Determine the (X, Y) coordinate at the center of the cell enclosing the given text.  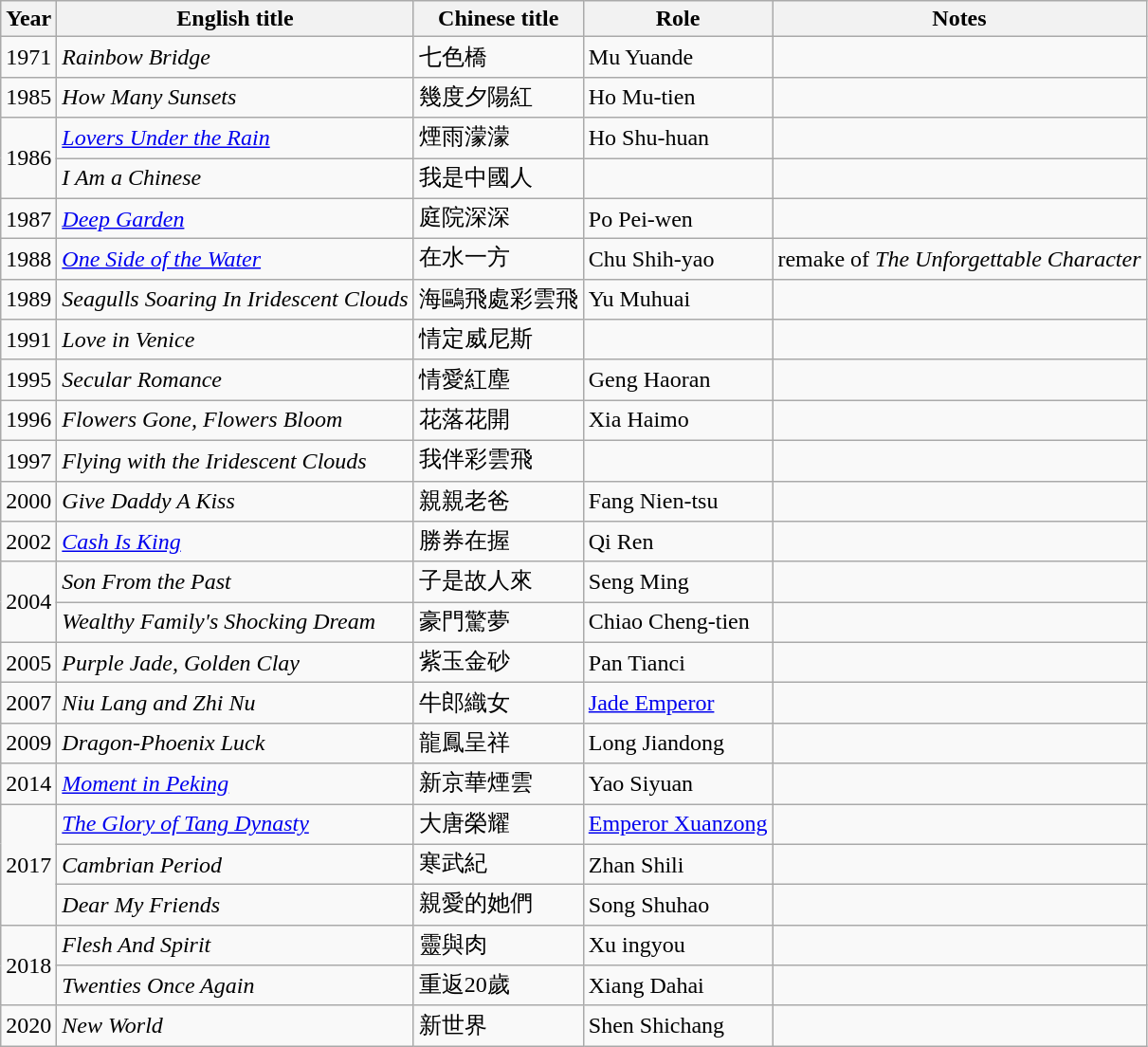
親愛的她們 (499, 905)
Song Shuhao (678, 905)
Jade Emperor (678, 704)
子是故人來 (499, 582)
remake of The Unforgettable Character (959, 260)
寒武紀 (499, 865)
2007 (28, 704)
1989 (28, 300)
Chiao Cheng-tien (678, 622)
Year (28, 19)
Flowers Gone, Flowers Bloom (235, 421)
Chu Shih-yao (678, 260)
The Glory of Tang Dynasty (235, 825)
Lovers Under the Rain (235, 138)
Niu Lang and Zhi Nu (235, 704)
Twenties Once Again (235, 986)
Son From the Past (235, 582)
2002 (28, 542)
2000 (28, 501)
Long Jiandong (678, 744)
紫玉金砂 (499, 662)
2014 (28, 783)
勝券在握 (499, 542)
Qi Ren (678, 542)
Xu ingyou (678, 945)
情愛紅塵 (499, 379)
How Many Sunsets (235, 97)
English title (235, 19)
Notes (959, 19)
Give Daddy A Kiss (235, 501)
Seagulls Soaring In Iridescent Clouds (235, 300)
Fang Nien-tsu (678, 501)
1991 (28, 340)
Ho Shu-huan (678, 138)
Emperor Xuanzong (678, 825)
1986 (28, 157)
Cambrian Period (235, 865)
Yu Muhuai (678, 300)
Seng Ming (678, 582)
1995 (28, 379)
重返20歲 (499, 986)
親親老爸 (499, 501)
庭院深深 (499, 218)
Moment in Peking (235, 783)
1985 (28, 97)
煙雨濛濛 (499, 138)
Flesh And Spirit (235, 945)
Rainbow Bridge (235, 57)
1988 (28, 260)
Cash Is King (235, 542)
Mu Yuande (678, 57)
Secular Romance (235, 379)
Deep Garden (235, 218)
花落花開 (499, 421)
2020 (28, 1026)
新世界 (499, 1026)
Geng Haoran (678, 379)
幾度夕陽紅 (499, 97)
龍鳳呈祥 (499, 744)
牛郎織女 (499, 704)
海鷗飛處彩雲飛 (499, 300)
2005 (28, 662)
我伴彩雲飛 (499, 461)
Purple Jade, Golden Clay (235, 662)
Love in Venice (235, 340)
靈與肉 (499, 945)
新京華煙雲 (499, 783)
Wealthy Family's Shocking Dream (235, 622)
Yao Siyuan (678, 783)
2017 (28, 865)
New World (235, 1026)
豪門驚夢 (499, 622)
Dear My Friends (235, 905)
情定威尼斯 (499, 340)
Chinese title (499, 19)
Shen Shichang (678, 1026)
Dragon-Phoenix Luck (235, 744)
在水一方 (499, 260)
大唐榮耀 (499, 825)
2004 (28, 601)
七色橋 (499, 57)
Xia Haimo (678, 421)
我是中國人 (499, 178)
I Am a Chinese (235, 178)
Role (678, 19)
1987 (28, 218)
Po Pei-wen (678, 218)
2009 (28, 744)
Pan Tianci (678, 662)
Zhan Shili (678, 865)
1996 (28, 421)
2018 (28, 965)
Flying with the Iridescent Clouds (235, 461)
1997 (28, 461)
Xiang Dahai (678, 986)
One Side of the Water (235, 260)
Ho Mu-tien (678, 97)
1971 (28, 57)
